Scan for the cell matching the given text and deliver its (X, Y) coordinate at center. 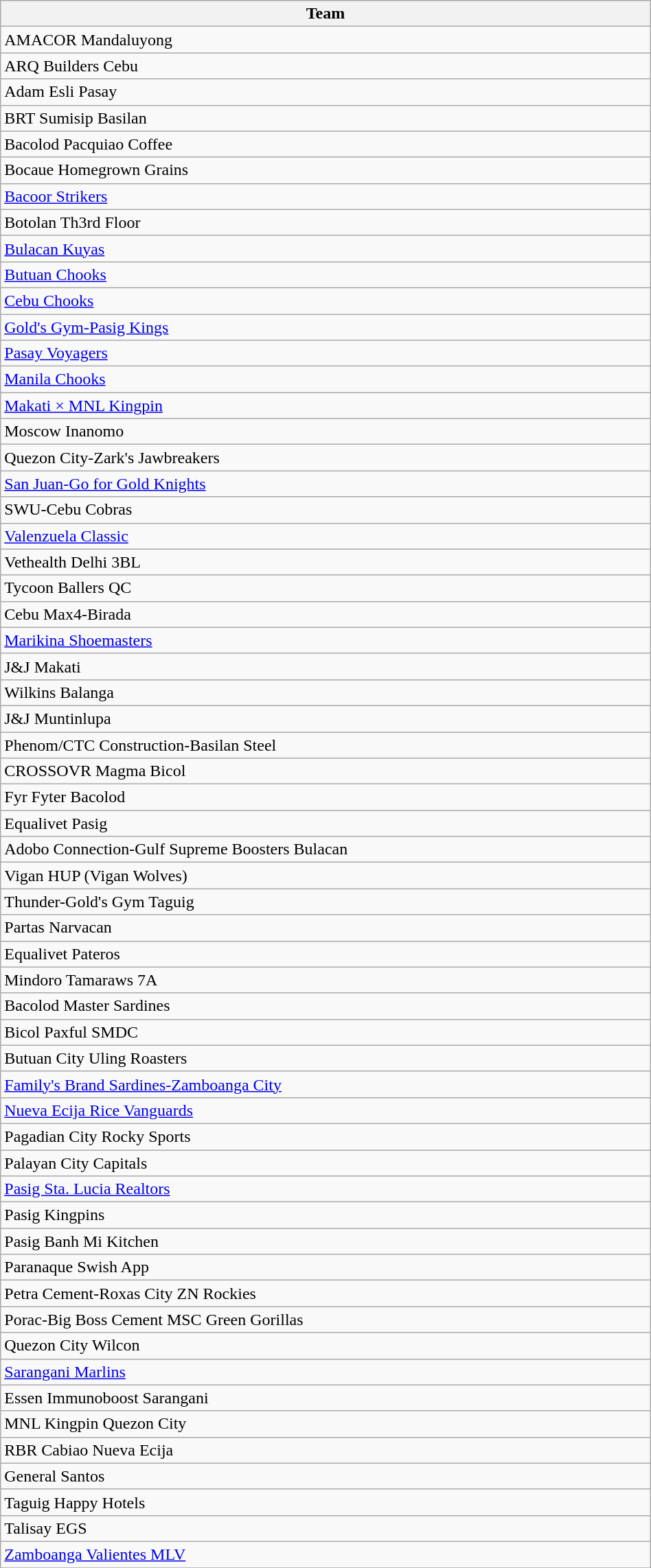
Taguig Happy Hotels (325, 1502)
Bicol Paxful SMDC (325, 1032)
Quezon City Wilcon (325, 1346)
Quezon City-Zark's Jawbreakers (325, 458)
Valenzuela Classic (325, 536)
Bulacan Kuyas (325, 248)
Partas Narvacan (325, 928)
Petra Cement-Roxas City ZN Rockies (325, 1294)
Nueva Ecija Rice Vanguards (325, 1110)
General Santos (325, 1476)
Pasig Kingpins (325, 1215)
Sarangani Marlins (325, 1372)
Botolan Th3rd Floor (325, 222)
Cebu Max4-Birada (325, 614)
Marikina Shoemasters (325, 640)
AMACOR Mandaluyong (325, 40)
Zamboanga Valientes MLV (325, 1554)
Fyr Fyter Bacolod (325, 797)
MNL Kingpin Quezon City (325, 1424)
ARQ Builders Cebu (325, 66)
San Juan-Go for Gold Knights (325, 484)
Bacolod Master Sardines (325, 1006)
Equalivet Pateros (325, 954)
Palayan City Capitals (325, 1163)
Bacolod Pacquiao Coffee (325, 144)
Manila Chooks (325, 379)
Moscow Inanomo (325, 432)
Porac-Big Boss Cement MSC Green Gorillas (325, 1320)
Paranaque Swish App (325, 1267)
Butuan Chooks (325, 274)
Bocaue Homegrown Grains (325, 170)
BRT Sumisip Basilan (325, 118)
RBR Cabiao Nueva Ecija (325, 1450)
Adobo Connection-Gulf Supreme Boosters Bulacan (325, 850)
Wilkins Balanga (325, 692)
Phenom/CTC Construction-Basilan Steel (325, 745)
Family's Brand Sardines-Zamboanga City (325, 1084)
Tycoon Ballers QC (325, 588)
Gold's Gym-Pasig Kings (325, 327)
Team (325, 14)
Mindoro Tamaraws 7A (325, 980)
Essen Immunoboost Sarangani (325, 1398)
Adam Esli Pasay (325, 92)
J&J Makati (325, 666)
Cebu Chooks (325, 301)
Pagadian City Rocky Sports (325, 1136)
SWU-Cebu Cobras (325, 510)
J&J Muntinlupa (325, 718)
Bacoor Strikers (325, 196)
Thunder-Gold's Gym Taguig (325, 902)
Makati × MNL Kingpin (325, 406)
Talisay EGS (325, 1528)
Pasig Banh Mi Kitchen (325, 1241)
CROSSOVR Magma Bicol (325, 771)
Pasig Sta. Lucia Realtors (325, 1189)
Butuan City Uling Roasters (325, 1058)
Vigan HUP (Vigan Wolves) (325, 876)
Equalivet Pasig (325, 823)
Vethealth Delhi 3BL (325, 562)
Pasay Voyagers (325, 353)
